For the text-containing cell, return its midpoint in (x, y) coordinate format. 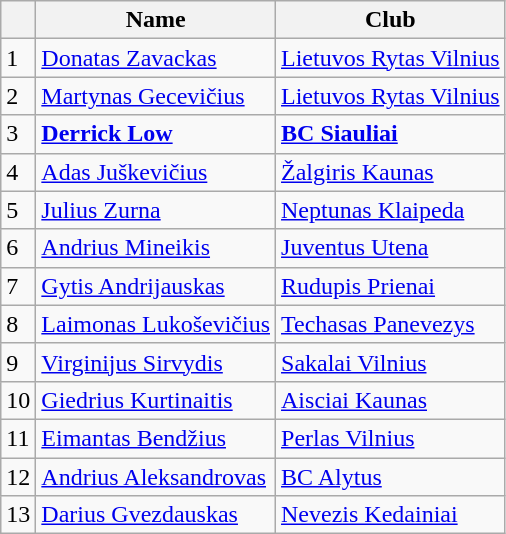
Laimonas Lukoševičius (156, 324)
Sakalai Vilnius (391, 362)
6 (18, 248)
Juventus Utena (391, 248)
9 (18, 362)
3 (18, 134)
Gytis Andrijauskas (156, 286)
12 (18, 477)
4 (18, 172)
8 (18, 324)
BC Alytus (391, 477)
Giedrius Kurtinaitis (156, 400)
Eimantas Bendžius (156, 438)
Nevezis Kedainiai (391, 515)
BC Siauliai (391, 134)
Martynas Gecevičius (156, 96)
Julius Zurna (156, 210)
Andrius Aleksandrovas (156, 477)
Derrick Low (156, 134)
Techasas Panevezys (391, 324)
Adas Juškevičius (156, 172)
Rudupis Prienai (391, 286)
Aisciai Kaunas (391, 400)
2 (18, 96)
10 (18, 400)
Neptunas Klaipeda (391, 210)
5 (18, 210)
Donatas Zavackas (156, 58)
Name (156, 20)
Virginijus Sirvydis (156, 362)
Žalgiris Kaunas (391, 172)
Darius Gvezdauskas (156, 515)
Club (391, 20)
11 (18, 438)
13 (18, 515)
7 (18, 286)
Andrius Mineikis (156, 248)
Perlas Vilnius (391, 438)
1 (18, 58)
